Detect which cell encompasses the target text, then output its (X, Y) center coordinate. 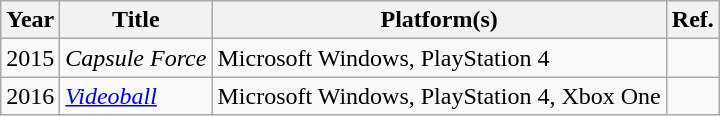
Title (136, 20)
Microsoft Windows, PlayStation 4 (439, 58)
Videoball (136, 96)
2015 (30, 58)
Capsule Force (136, 58)
2016 (30, 96)
Year (30, 20)
Microsoft Windows, PlayStation 4, Xbox One (439, 96)
Ref. (692, 20)
Platform(s) (439, 20)
